Pinpoint the cell where the given text exists, returning its (x, y) midpoint coordinate. 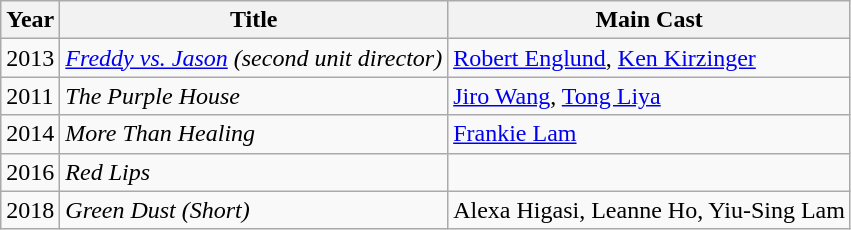
Green Dust (Short) (254, 210)
Year (30, 20)
The Purple House (254, 96)
Main Cast (650, 20)
Jiro Wang, Tong Liya (650, 96)
2016 (30, 172)
Alexa Higasi, Leanne Ho, Yiu-Sing Lam (650, 210)
Freddy vs. Jason (second unit director) (254, 58)
2014 (30, 134)
Title (254, 20)
2018 (30, 210)
2013 (30, 58)
2011 (30, 96)
More Than Healing (254, 134)
Robert Englund, Ken Kirzinger (650, 58)
Frankie Lam (650, 134)
Red Lips (254, 172)
